Detect which cell encompasses the target text, then output its [X, Y] center coordinate. 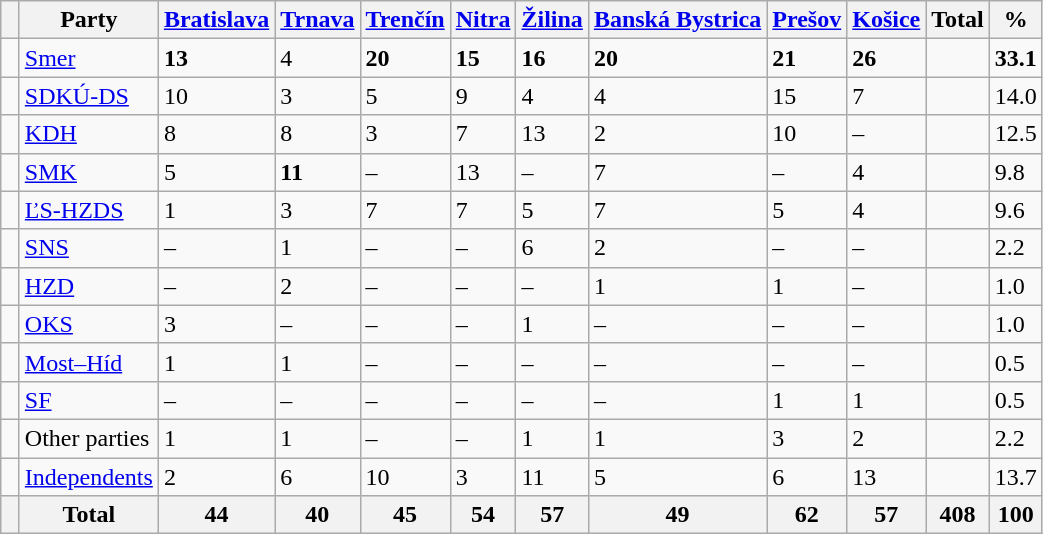
Party [88, 20]
21 [807, 58]
44 [216, 515]
49 [677, 515]
OKS [88, 324]
Other parties [88, 438]
Košice [886, 20]
SDKÚ-DS [88, 96]
HZD [88, 286]
9.8 [1016, 172]
SNS [88, 248]
16 [552, 58]
Banská Bystrica [677, 20]
SMK [88, 172]
Smer [88, 58]
40 [318, 515]
KDH [88, 134]
100 [1016, 515]
Trnava [318, 20]
Nitra [483, 20]
Žilina [552, 20]
Prešov [807, 20]
14.0 [1016, 96]
45 [405, 515]
408 [958, 515]
% [1016, 20]
13.7 [1016, 477]
SF [88, 400]
Independents [88, 477]
33.1 [1016, 58]
9 [483, 96]
Trenčín [405, 20]
Bratislava [216, 20]
9.6 [1016, 210]
ĽS-HZDS [88, 210]
62 [807, 515]
54 [483, 515]
Most–Híd [88, 362]
26 [886, 58]
12.5 [1016, 134]
